For the text-containing cell, return its midpoint in [X, Y] coordinate format. 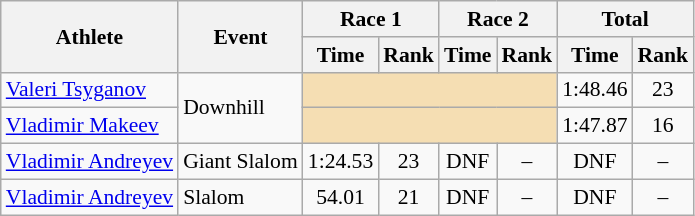
Slalom [240, 197]
1:24.53 [340, 162]
21 [408, 197]
Valeri Tsyganov [90, 90]
Athlete [90, 36]
Event [240, 36]
1:48.46 [594, 90]
Race 2 [498, 19]
Downhill [240, 108]
16 [664, 126]
1:47.87 [594, 126]
Total [625, 19]
Race 1 [371, 19]
Giant Slalom [240, 162]
Vladimir Makeev [90, 126]
54.01 [340, 197]
